Pinpoint the cell where the given text exists, returning its (X, Y) midpoint coordinate. 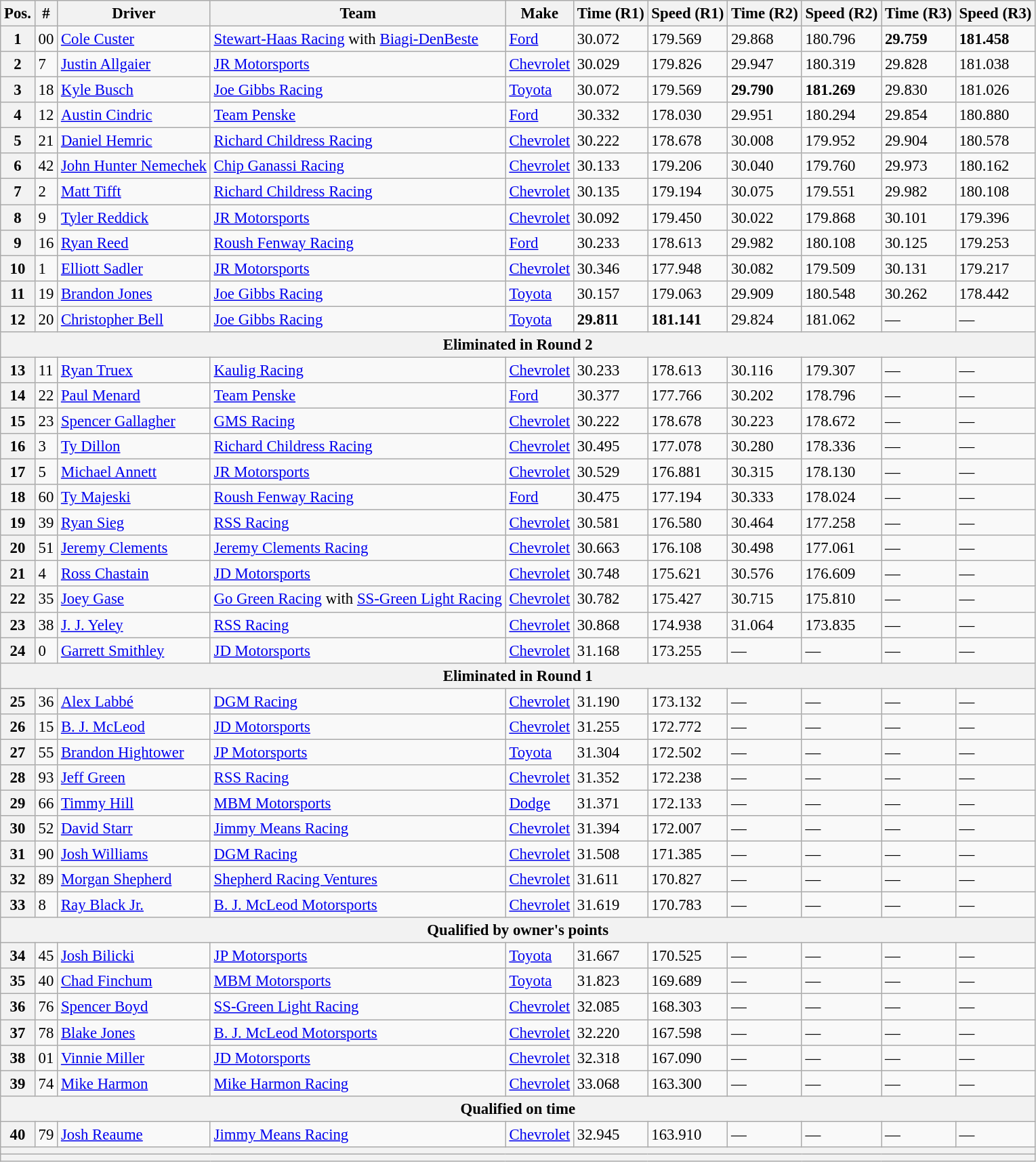
30.332 (611, 115)
Go Green Racing with SS-Green Light Racing (358, 600)
29.904 (919, 141)
Jeff Green (134, 778)
176.881 (688, 472)
Morgan Shepherd (134, 879)
180.578 (995, 141)
30.125 (919, 243)
Jeremy Clements Racing (358, 548)
176.580 (688, 523)
Alex Labbé (134, 701)
177.766 (688, 396)
178.130 (842, 472)
Michael Annett (134, 472)
179.952 (842, 141)
179.206 (688, 166)
30 (18, 829)
179.217 (995, 268)
Shepherd Racing Ventures (358, 879)
Garrett Smithley (134, 650)
60 (46, 497)
29.868 (765, 39)
178.336 (842, 447)
179.826 (688, 64)
52 (46, 829)
29.947 (765, 64)
Brandon Jones (134, 293)
Josh Williams (134, 854)
29.951 (765, 115)
179.509 (842, 268)
172.502 (688, 752)
93 (46, 778)
30.029 (611, 64)
172.772 (688, 727)
175.427 (688, 600)
180.319 (842, 64)
25 (18, 701)
Spencer Boyd (134, 1007)
31.371 (611, 803)
Team (358, 14)
30.131 (919, 268)
14 (18, 396)
170.827 (688, 879)
176.108 (688, 548)
167.090 (688, 1058)
30.075 (765, 192)
32.945 (611, 1134)
78 (46, 1033)
13 (18, 370)
26 (18, 727)
172.238 (688, 778)
Pos. (18, 14)
179.396 (995, 217)
177.078 (688, 447)
Daniel Hemric (134, 141)
33 (18, 905)
172.007 (688, 829)
Christopher Bell (134, 319)
Josh Reaume (134, 1134)
171.385 (688, 854)
30.202 (765, 396)
Justin Allgaier (134, 64)
30.495 (611, 447)
33.068 (611, 1083)
10 (18, 268)
178.442 (995, 293)
Spencer Gallagher (134, 421)
Qualified on time (518, 1108)
30.008 (765, 141)
J. J. Yeley (134, 625)
66 (46, 803)
Chad Finchum (134, 982)
169.689 (688, 982)
Matt Tifft (134, 192)
179.551 (842, 192)
Brandon Hightower (134, 752)
29.824 (765, 319)
181.141 (688, 319)
01 (46, 1058)
178.024 (842, 497)
181.062 (842, 319)
30.715 (765, 600)
Stewart-Haas Racing with Biagi-DenBeste (358, 39)
30.092 (611, 217)
163.910 (688, 1134)
24 (18, 650)
178.672 (842, 421)
30.022 (765, 217)
179.760 (842, 166)
31.255 (611, 727)
31.190 (611, 701)
181.269 (842, 90)
30.663 (611, 548)
29.828 (919, 64)
Paul Menard (134, 396)
181.038 (995, 64)
163.300 (688, 1083)
SS-Green Light Racing (358, 1007)
Cole Custer (134, 39)
29.830 (919, 90)
31.168 (611, 650)
30.040 (765, 166)
30.475 (611, 497)
30.377 (611, 396)
David Starr (134, 829)
173.132 (688, 701)
Ray Black Jr. (134, 905)
172.133 (688, 803)
29.790 (765, 90)
GMS Racing (358, 421)
30.133 (611, 166)
177.194 (688, 497)
74 (46, 1083)
181.458 (995, 39)
30.157 (611, 293)
Blake Jones (134, 1033)
Mike Harmon Racing (358, 1083)
179.868 (842, 217)
30.082 (765, 268)
42 (46, 166)
173.835 (842, 625)
30.101 (919, 217)
Josh Bilicki (134, 956)
176.609 (842, 574)
Timmy Hill (134, 803)
Speed (R3) (995, 14)
31.508 (611, 854)
# (46, 14)
168.303 (688, 1007)
30.315 (765, 472)
Time (R1) (611, 14)
B. J. McLeod (134, 727)
30.498 (765, 548)
17 (18, 472)
Speed (R2) (842, 14)
30.116 (765, 370)
177.258 (842, 523)
Elliott Sadler (134, 268)
32.085 (611, 1007)
Driver (134, 14)
Speed (R1) (688, 14)
179.194 (688, 192)
174.938 (688, 625)
76 (46, 1007)
167.598 (688, 1033)
Vinnie Miller (134, 1058)
29 (18, 803)
Mike Harmon (134, 1083)
30.581 (611, 523)
Make (539, 14)
29.759 (919, 39)
31.352 (611, 778)
Eliminated in Round 2 (518, 345)
179.450 (688, 217)
179.063 (688, 293)
Eliminated in Round 1 (518, 676)
Austin Cindric (134, 115)
45 (46, 956)
Qualified by owner's points (518, 930)
55 (46, 752)
0 (46, 650)
179.307 (842, 370)
32.318 (611, 1058)
175.810 (842, 600)
32 (18, 879)
Ty Dillon (134, 447)
29.973 (919, 166)
30.748 (611, 574)
180.548 (842, 293)
51 (46, 548)
30.782 (611, 600)
28 (18, 778)
170.525 (688, 956)
00 (46, 39)
179.253 (995, 243)
Kaulig Racing (358, 370)
Time (R3) (919, 14)
180.294 (842, 115)
Ross Chastain (134, 574)
Ryan Reed (134, 243)
6 (18, 166)
30.135 (611, 192)
31.064 (765, 625)
170.783 (688, 905)
Ryan Truex (134, 370)
30.280 (765, 447)
Chip Ganassi Racing (358, 166)
Time (R2) (765, 14)
Dodge (539, 803)
178.030 (688, 115)
31 (18, 854)
30.529 (611, 472)
30.576 (765, 574)
177.948 (688, 268)
178.796 (842, 396)
Joey Gase (134, 600)
31.823 (611, 982)
Ryan Sieg (134, 523)
29.854 (919, 115)
29.811 (611, 319)
32.220 (611, 1033)
180.880 (995, 115)
177.061 (842, 548)
90 (46, 854)
180.162 (995, 166)
89 (46, 879)
Kyle Busch (134, 90)
31.304 (611, 752)
37 (18, 1033)
Ty Majeski (134, 497)
173.255 (688, 650)
31.611 (611, 879)
31.667 (611, 956)
30.262 (919, 293)
30.223 (765, 421)
John Hunter Nemechek (134, 166)
31.619 (611, 905)
30.346 (611, 268)
34 (18, 956)
Jeremy Clements (134, 548)
31.394 (611, 829)
79 (46, 1134)
181.026 (995, 90)
30.868 (611, 625)
30.333 (765, 497)
Tyler Reddick (134, 217)
27 (18, 752)
29.909 (765, 293)
175.621 (688, 574)
30.464 (765, 523)
180.796 (842, 39)
